Identify which cell holds the provided text, then report its (X, Y) central coordinate. 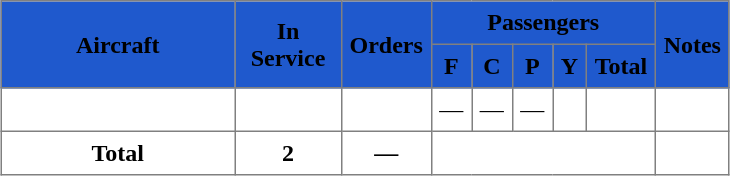
Notes (692, 44)
Passengers (543, 23)
C (492, 66)
P (532, 66)
Orders (386, 44)
2 (288, 153)
F (451, 66)
Aircraft (118, 44)
In Service (288, 44)
Y (570, 66)
